Search for the cell housing the specified text and yield its [x, y] center coordinate. 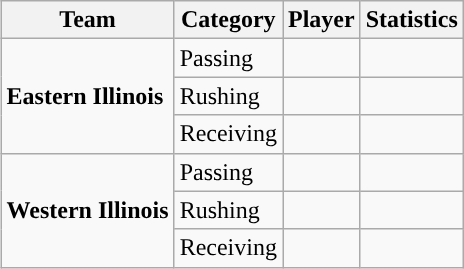
Eastern Illinois [88, 96]
Western Illinois [88, 210]
Player [321, 20]
Team [88, 20]
Statistics [412, 20]
Category [228, 20]
